Locate the cell with the specified text and output its (x, y) center coordinate. 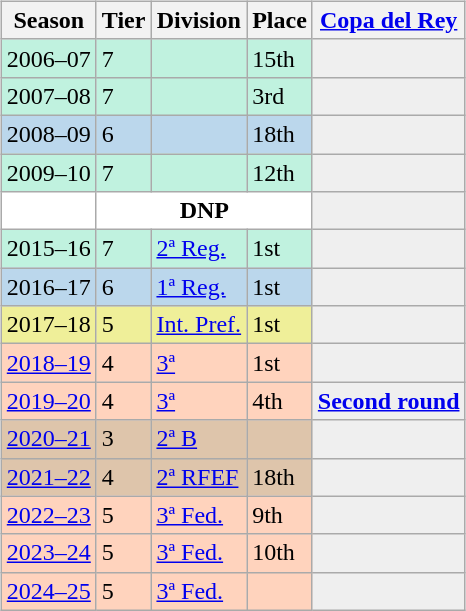
2021–22 (48, 477)
2022–23 (48, 515)
3rd (280, 96)
Int. Pref. (199, 325)
2016–17 (48, 287)
3 (124, 439)
2019–20 (48, 401)
2ª B (199, 439)
10th (280, 553)
Tier (124, 20)
2ª Reg. (199, 249)
2015–16 (48, 249)
2ª RFEF (199, 477)
4th (280, 401)
2024–25 (48, 591)
2007–08 (48, 96)
Second round (388, 401)
2006–07 (48, 58)
2017–18 (48, 325)
Copa del Rey (388, 20)
2023–24 (48, 553)
2009–10 (48, 173)
15th (280, 58)
12th (280, 173)
Season (48, 20)
1ª Reg. (199, 287)
Place (280, 20)
Division (199, 20)
2018–19 (48, 363)
2008–09 (48, 134)
DNP (204, 211)
2020–21 (48, 439)
9th (280, 515)
